Capture the cell that displays the provided text and extract its (x, y) central coordinate. 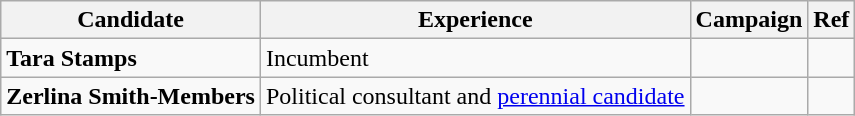
Political consultant and perennial candidate (475, 96)
Zerlina Smith-Members (131, 96)
Candidate (131, 20)
Incumbent (475, 58)
Ref (832, 20)
Campaign (749, 20)
Experience (475, 20)
Tara Stamps (131, 58)
